Detect which cell encompasses the target text, then output its [X, Y] center coordinate. 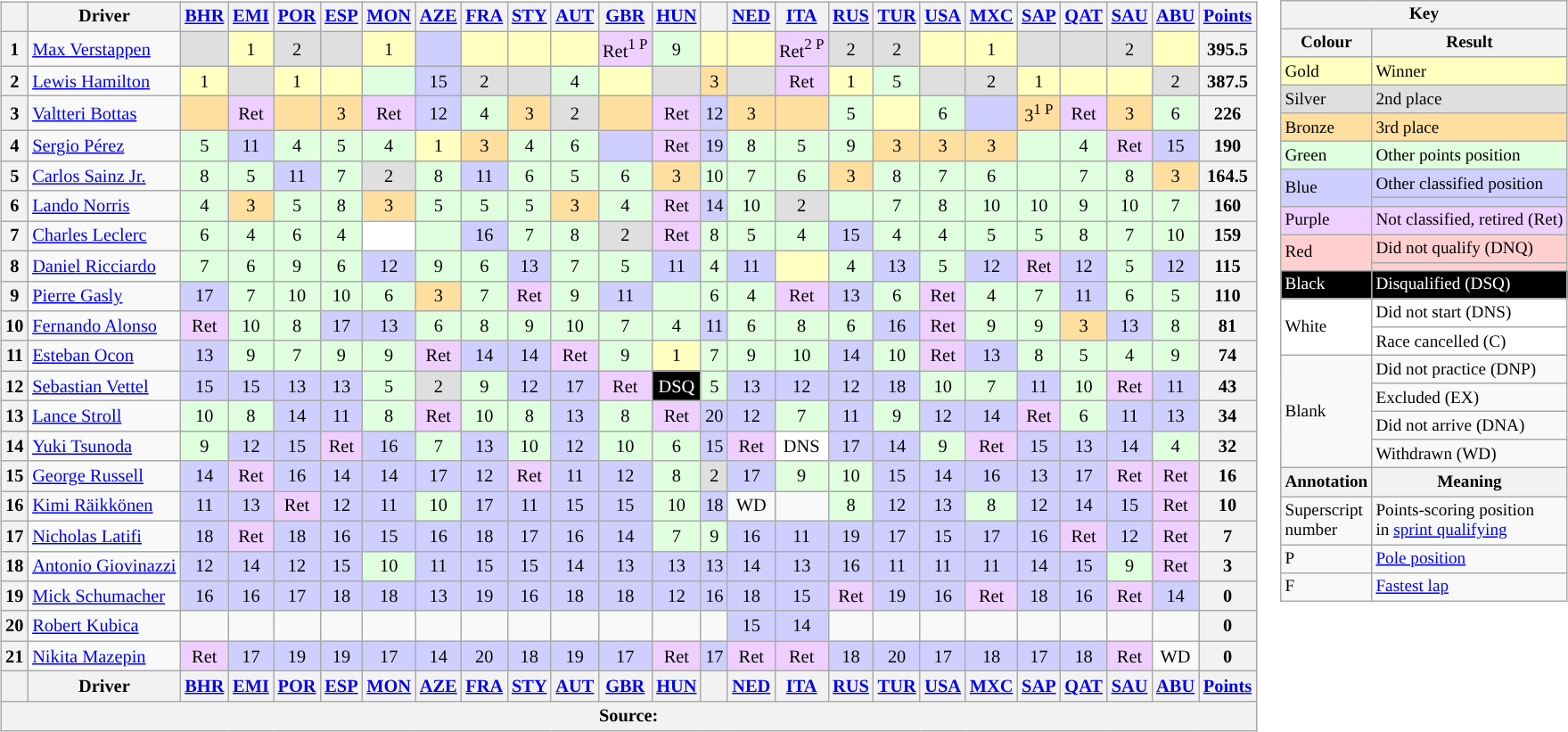
34 [1227, 416]
F [1326, 587]
31 P [1038, 114]
Green [1326, 156]
Excluded (EX) [1469, 398]
Kimi Räikkönen [103, 506]
P [1326, 559]
395.5 [1227, 48]
Blank [1326, 412]
Withdrawn (WD) [1469, 454]
Source: [628, 716]
Not classified, retired (Ret) [1469, 220]
Charles Leclerc [103, 236]
Robert Kubica [103, 626]
Lewis Hamilton [103, 81]
Ret1 P [625, 48]
190 [1227, 146]
115 [1227, 266]
Race cancelled (C) [1469, 341]
43 [1227, 386]
164.5 [1227, 177]
Sebastian Vettel [103, 386]
Points-scoring positionin sprint qualifying [1469, 521]
Winner [1469, 71]
74 [1227, 356]
Colour [1326, 43]
3rd place [1469, 127]
Carlos Sainz Jr. [103, 177]
Meaning [1469, 482]
Other points position [1469, 156]
Superscriptnumber [1326, 521]
Blue [1326, 187]
160 [1227, 206]
Annotation [1326, 482]
Mick Schumacher [103, 596]
Pierre Gasly [103, 296]
Black [1326, 284]
2nd place [1469, 99]
Other classified position [1469, 184]
Key [1424, 14]
Sergio Pérez [103, 146]
Ret2 P [801, 48]
Did not arrive (DNA) [1469, 426]
Nicholas Latifi [103, 536]
Esteban Ocon [103, 356]
21 [14, 656]
White [1326, 326]
Fernando Alonso [103, 326]
Antonio Giovinazzi [103, 566]
Disqualified (DSQ) [1469, 284]
Yuki Tsunoda [103, 446]
110 [1227, 296]
George Russell [103, 476]
Silver [1326, 99]
Lando Norris [103, 206]
Max Verstappen [103, 48]
81 [1227, 326]
Did not start (DNS) [1469, 313]
Did not practice (DNP) [1469, 369]
Valtteri Bottas [103, 114]
Did not qualify (DNQ) [1469, 249]
159 [1227, 236]
Bronze [1326, 127]
Gold [1326, 71]
32 [1227, 446]
226 [1227, 114]
Purple [1326, 220]
Result [1469, 43]
Nikita Mazepin [103, 656]
387.5 [1227, 81]
Pole position [1469, 559]
Daniel Ricciardo [103, 266]
Fastest lap [1469, 587]
DSQ [676, 386]
Red [1326, 253]
DNS [801, 446]
Lance Stroll [103, 416]
